Capture the cell that displays the provided text and extract its [x, y] central coordinate. 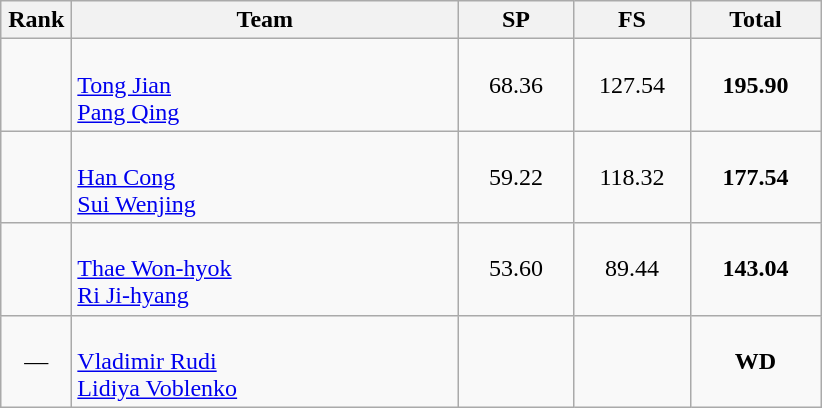
WD [756, 361]
127.54 [632, 85]
177.54 [756, 177]
Vladimir RudiLidiya Voblenko [265, 361]
Thae Won-hyokRi Ji-hyang [265, 269]
59.22 [516, 177]
89.44 [632, 269]
FS [632, 20]
118.32 [632, 177]
— [36, 361]
Han CongSui Wenjing [265, 177]
Rank [36, 20]
143.04 [756, 269]
SP [516, 20]
Tong JianPang Qing [265, 85]
195.90 [756, 85]
Total [756, 20]
Team [265, 20]
68.36 [516, 85]
53.60 [516, 269]
